For the text-containing cell, return its midpoint in (x, y) coordinate format. 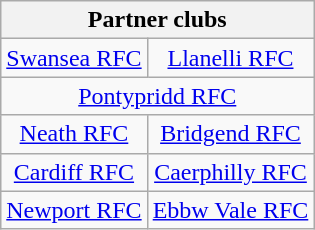
Ebbw Vale RFC (230, 210)
Swansea RFC (74, 58)
Partner clubs (158, 20)
Cardiff RFC (74, 172)
Neath RFC (74, 134)
Bridgend RFC (230, 134)
Newport RFC (74, 210)
Llanelli RFC (230, 58)
Caerphilly RFC (230, 172)
Pontypridd RFC (158, 96)
